Pinpoint the cell where the given text exists, returning its [X, Y] midpoint coordinate. 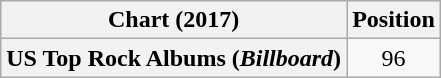
Position [394, 20]
96 [394, 58]
Chart (2017) [174, 20]
US Top Rock Albums (Billboard) [174, 58]
